Identify which cell holds the provided text, then report its (x, y) central coordinate. 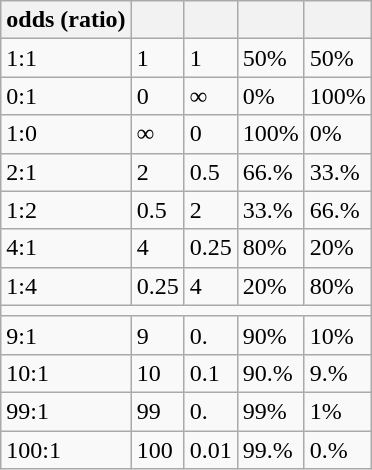
1:1 (66, 58)
99.% (270, 449)
10% (338, 335)
100:1 (66, 449)
0.1 (210, 373)
99% (270, 411)
9 (158, 335)
90% (270, 335)
99:1 (66, 411)
90.% (270, 373)
1:4 (66, 286)
100 (158, 449)
1:2 (66, 210)
0:1 (66, 96)
odds (ratio) (66, 20)
0.01 (210, 449)
1:0 (66, 134)
1% (338, 411)
4:1 (66, 248)
10:1 (66, 373)
10 (158, 373)
2:1 (66, 172)
99 (158, 411)
0.% (338, 449)
9.% (338, 373)
9:1 (66, 335)
